Capture the cell that displays the provided text and extract its (x, y) central coordinate. 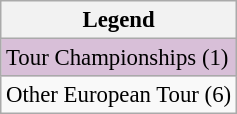
Other European Tour (6) (119, 95)
Tour Championships (1) (119, 58)
Legend (119, 20)
